Search for the cell housing the specified text and yield its [x, y] center coordinate. 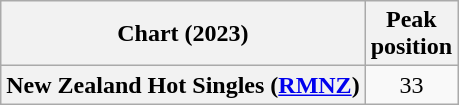
33 [411, 85]
New Zealand Hot Singles (RMNZ) [183, 85]
Peakposition [411, 34]
Chart (2023) [183, 34]
